Provide the (X, Y) coordinate of the cell's center where the given text is located.  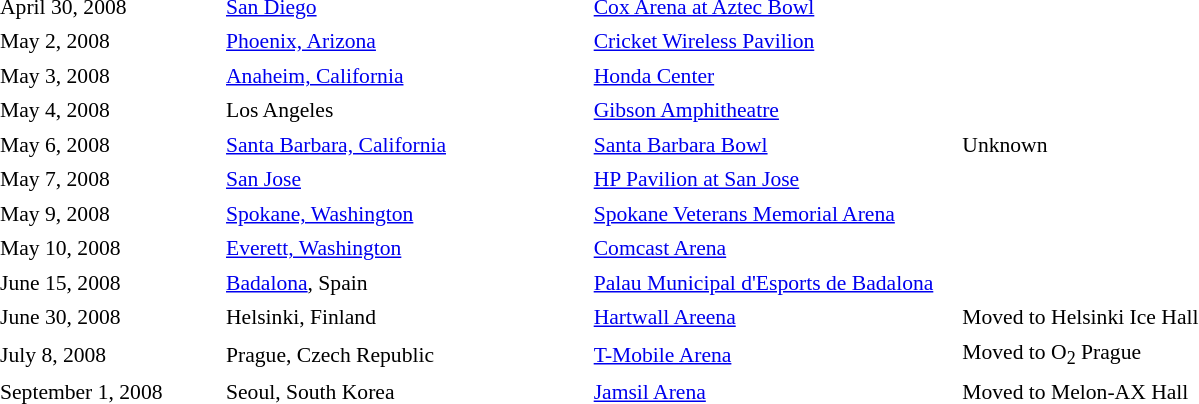
Palau Municipal d'Esports de Badalona (774, 283)
Honda Center (774, 76)
Santa Barbara, California (406, 145)
Los Angeles (406, 110)
Spokane, Washington (406, 214)
Badalona, Spain (406, 283)
Helsinki, Finland (406, 318)
T-Mobile Arena (774, 354)
Spokane Veterans Memorial Arena (774, 214)
Anaheim, California (406, 76)
Gibson Amphitheatre (774, 110)
Everett, Washington (406, 248)
San Jose (406, 180)
Cricket Wireless Pavilion (774, 42)
HP Pavilion at San Jose (774, 180)
Comcast Arena (774, 248)
Santa Barbara Bowl (774, 145)
Prague, Czech Republic (406, 354)
Hartwall Areena (774, 318)
Phoenix, Arizona (406, 42)
